Locate the cell with the specified text and output its (x, y) center coordinate. 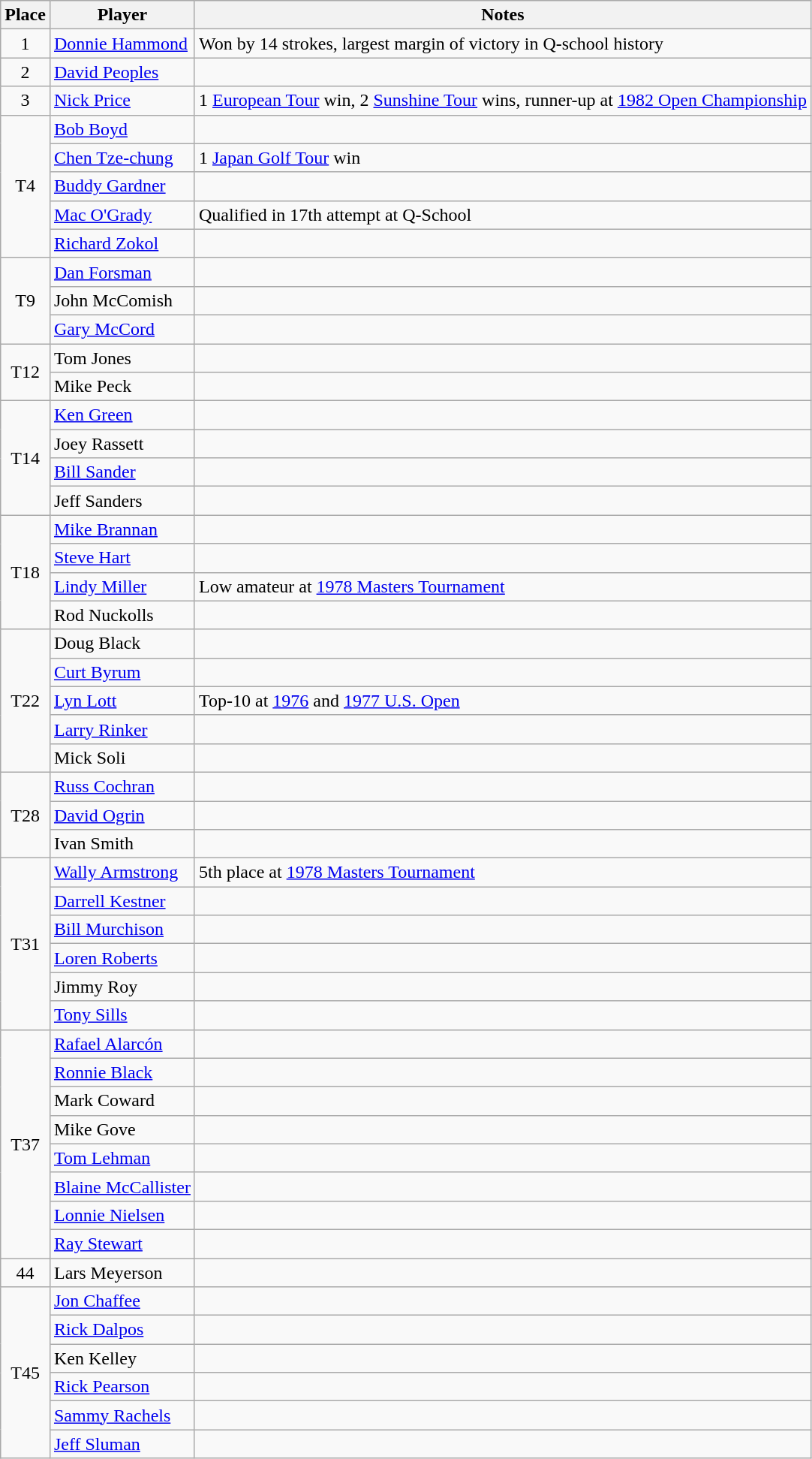
Tony Sills (122, 1015)
Mike Gove (122, 1129)
Ken Kelley (122, 1358)
1 Japan Golf Tour win (503, 158)
Jeff Sluman (122, 1444)
T14 (26, 458)
Larry Rinker (122, 729)
Lindy Miller (122, 586)
T28 (26, 815)
Tom Lehman (122, 1158)
Lonnie Nielsen (122, 1215)
Ivan Smith (122, 844)
Ken Green (122, 415)
Bob Boyd (122, 129)
Mac O'Grady (122, 215)
Doug Black (122, 644)
Joey Rassett (122, 444)
Jeff Sanders (122, 501)
T31 (26, 944)
Mike Peck (122, 387)
Jon Chaffee (122, 1301)
Loren Roberts (122, 958)
Rick Dalpos (122, 1330)
Rick Pearson (122, 1387)
Mick Soli (122, 758)
T18 (26, 572)
Nick Price (122, 101)
Chen Tze-chung (122, 158)
Bill Murchison (122, 930)
Gary McCord (122, 329)
Mike Brannan (122, 529)
Ronnie Black (122, 1072)
Top-10 at 1976 and 1977 U.S. Open (503, 701)
2 (26, 72)
1 (26, 44)
Player (122, 15)
Lars Meyerson (122, 1273)
Russ Cochran (122, 786)
3 (26, 101)
Notes (503, 15)
Tom Jones (122, 358)
Blaine McCallister (122, 1186)
Donnie Hammond (122, 44)
Place (26, 15)
Darrell Kestner (122, 901)
5th place at 1978 Masters Tournament (503, 873)
Buddy Gardner (122, 186)
Lyn Lott (122, 701)
John McComish (122, 300)
Bill Sander (122, 472)
Dan Forsman (122, 272)
Ray Stewart (122, 1243)
T37 (26, 1144)
Qualified in 17th attempt at Q-School (503, 215)
Rod Nuckolls (122, 615)
Curt Byrum (122, 672)
Won by 14 strokes, largest margin of victory in Q-school history (503, 44)
Jimmy Roy (122, 987)
Low amateur at 1978 Masters Tournament (503, 586)
T22 (26, 701)
T45 (26, 1373)
Steve Hart (122, 558)
Sammy Rachels (122, 1415)
Richard Zokol (122, 243)
Rafael Alarcón (122, 1044)
T12 (26, 372)
David Peoples (122, 72)
T4 (26, 186)
44 (26, 1273)
Wally Armstrong (122, 873)
1 European Tour win, 2 Sunshine Tour wins, runner-up at 1982 Open Championship (503, 101)
T9 (26, 300)
Mark Coward (122, 1101)
David Ogrin (122, 815)
